Capture the cell that displays the provided text and extract its (X, Y) central coordinate. 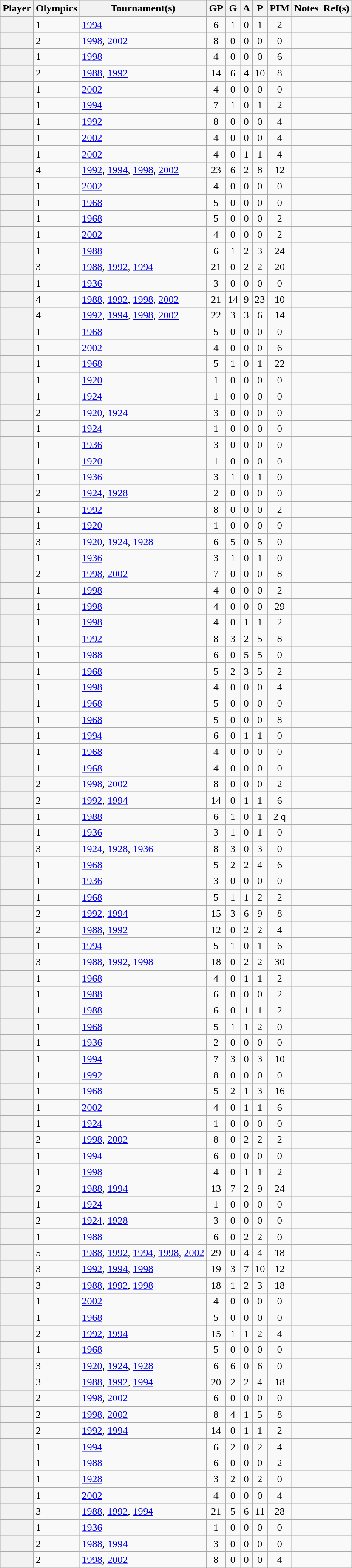
1988, 1992, 1998, 2002 (143, 299)
30 (280, 962)
PIM (280, 8)
Player (17, 8)
A (246, 8)
16 (280, 1091)
13 (216, 1188)
Olympics (56, 8)
P (260, 8)
1928 (143, 1479)
GP (216, 8)
19 (216, 1269)
1992, 1994, 1998 (143, 1269)
28 (280, 1512)
2 q (280, 816)
Ref(s) (336, 8)
1920, 1924 (143, 412)
11 (260, 1512)
Notes (307, 8)
Tournament(s) (143, 8)
1924, 1928, 1936 (143, 849)
1988, 1992, 1994, 1998, 2002 (143, 1253)
G (233, 8)
